Return the (x, y) coordinate for the center point of the cell that contains the specified text.  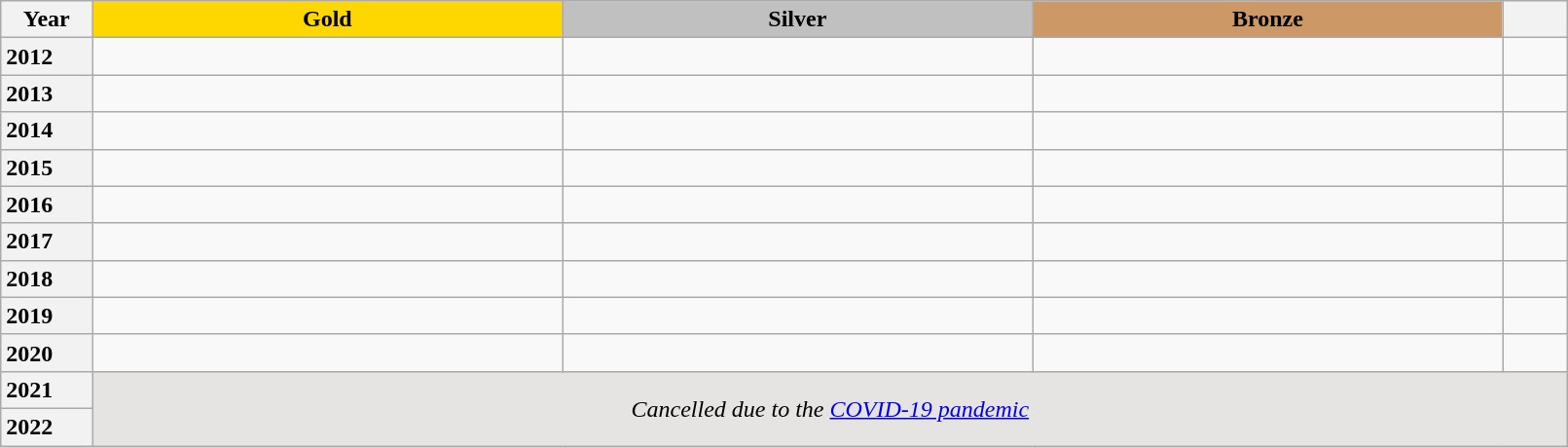
2017 (47, 242)
Cancelled due to the COVID-19 pandemic (830, 408)
2019 (47, 316)
2014 (47, 130)
2018 (47, 279)
2016 (47, 205)
2015 (47, 168)
Year (47, 19)
2013 (47, 93)
Gold (327, 19)
2021 (47, 390)
Bronze (1267, 19)
2022 (47, 427)
2020 (47, 353)
2012 (47, 56)
Silver (798, 19)
